Search for the cell housing the specified text and yield its [x, y] center coordinate. 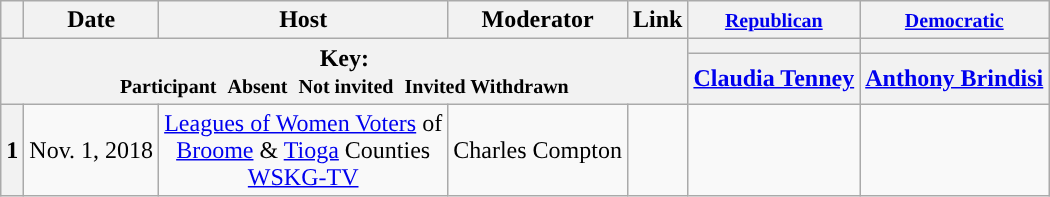
Claudia Tenney [774, 78]
1 [12, 150]
Anthony Brindisi [954, 78]
Leagues of Women Voters ofBroome & Tioga CountiesWSKG-TV [304, 150]
Date [92, 20]
Key: Participant Absent Not invited Invited Withdrawn [344, 72]
Republican [774, 20]
Host [304, 20]
Moderator [538, 20]
Link [657, 20]
Nov. 1, 2018 [92, 150]
Charles Compton [538, 150]
Democratic [954, 20]
